Search for the cell housing the specified text and yield its [x, y] center coordinate. 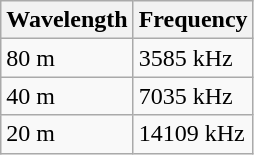
Frequency [193, 20]
20 m [67, 134]
3585 kHz [193, 58]
40 m [67, 96]
Wavelength [67, 20]
80 m [67, 58]
14109 kHz [193, 134]
7035 kHz [193, 96]
